Capture the cell that displays the provided text and extract its [X, Y] central coordinate. 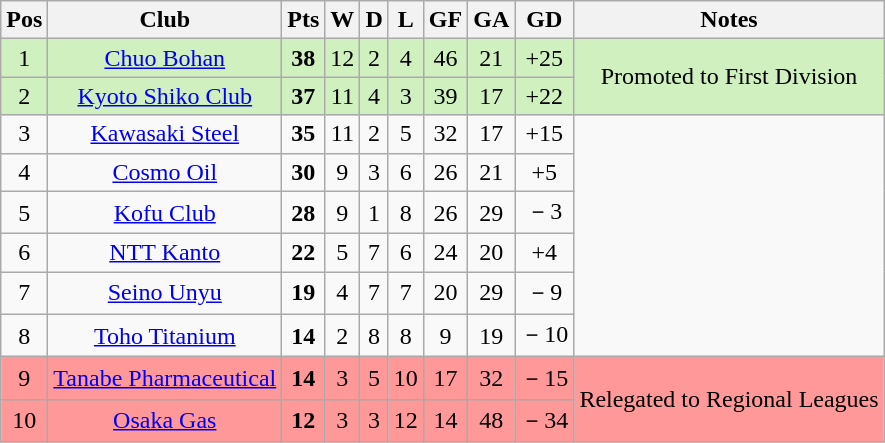
39 [445, 96]
Seino Unyu [165, 294]
Osaka Gas [165, 420]
Promoted to First Division [729, 77]
GA [492, 20]
Kofu Club [165, 212]
24 [445, 253]
D [374, 20]
+5 [544, 172]
－15 [544, 378]
GF [445, 20]
Kyoto Shiko Club [165, 96]
Notes [729, 20]
+22 [544, 96]
30 [304, 172]
+25 [544, 58]
W [342, 20]
Tanabe Pharmaceutical [165, 378]
NTT Kanto [165, 253]
－3 [544, 212]
Club [165, 20]
Kawasaki Steel [165, 134]
+4 [544, 253]
46 [445, 58]
38 [304, 58]
Pts [304, 20]
35 [304, 134]
Pos [24, 20]
－34 [544, 420]
Toho Titanium [165, 336]
－9 [544, 294]
Relegated to Regional Leagues [729, 400]
Chuo Bohan [165, 58]
－10 [544, 336]
+15 [544, 134]
48 [492, 420]
28 [304, 212]
22 [304, 253]
GD [544, 20]
L [406, 20]
Cosmo Oil [165, 172]
37 [304, 96]
